Locate the cell with the specified text and output its [X, Y] center coordinate. 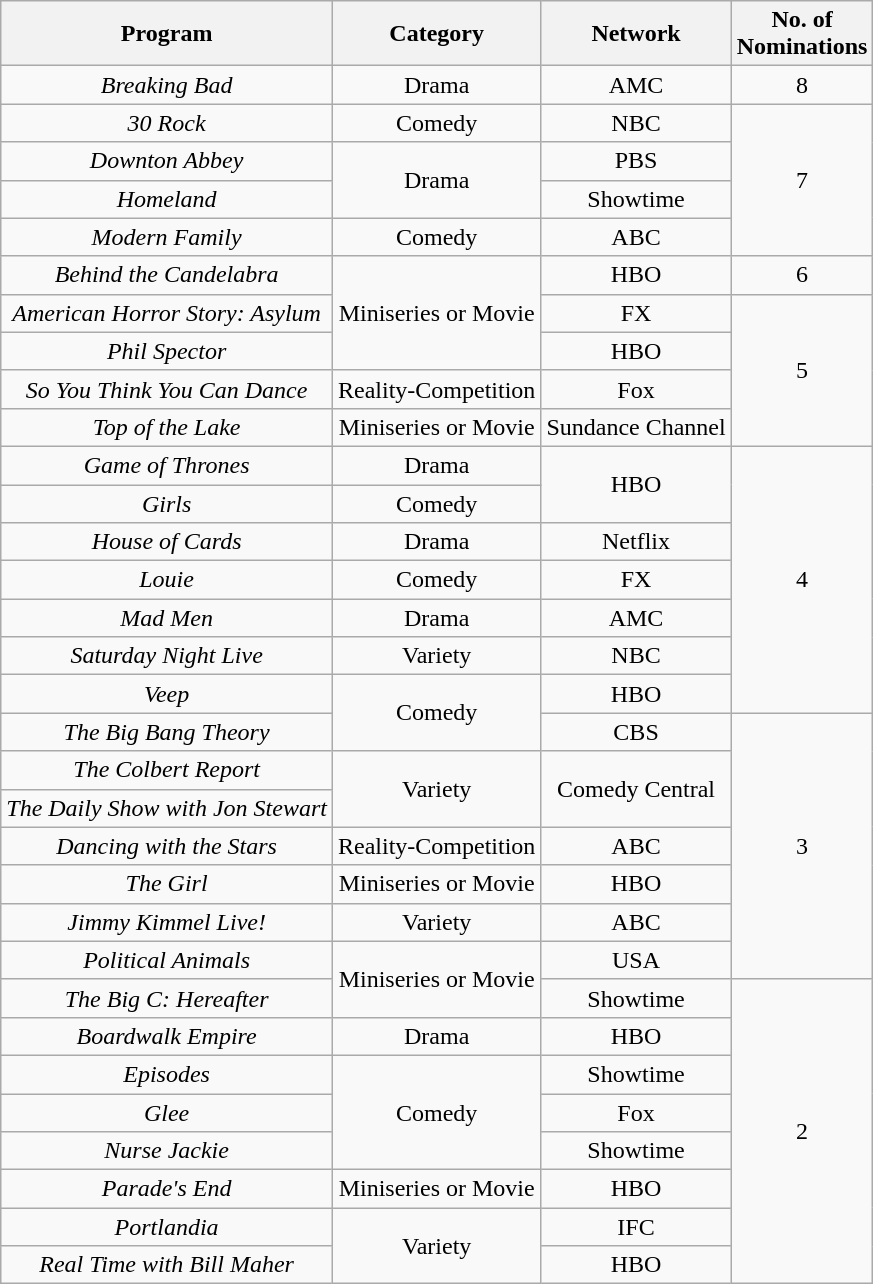
So You Think You Can Dance [167, 389]
Network [636, 34]
IFC [636, 1227]
Comedy Central [636, 789]
The Big C: Hereafter [167, 998]
No. ofNominations [802, 34]
Nurse Jackie [167, 1151]
Parade's End [167, 1189]
Girls [167, 503]
Glee [167, 1113]
Game of Thrones [167, 465]
Louie [167, 580]
Homeland [167, 199]
Dancing with the Stars [167, 846]
Portlandia [167, 1227]
Saturday Night Live [167, 656]
Sundance Channel [636, 427]
3 [802, 846]
Behind the Candelabra [167, 275]
USA [636, 960]
Veep [167, 694]
The Colbert Report [167, 770]
The Girl [167, 884]
The Daily Show with Jon Stewart [167, 808]
Political Animals [167, 960]
Category [436, 34]
30 Rock [167, 123]
Real Time with Bill Maher [167, 1265]
Episodes [167, 1074]
Phil Spector [167, 351]
Jimmy Kimmel Live! [167, 922]
Program [167, 34]
2 [802, 1131]
5 [802, 370]
7 [802, 180]
House of Cards [167, 542]
6 [802, 275]
Modern Family [167, 237]
PBS [636, 161]
Downton Abbey [167, 161]
Top of the Lake [167, 427]
Mad Men [167, 618]
The Big Bang Theory [167, 732]
4 [802, 579]
CBS [636, 732]
Netflix [636, 542]
Breaking Bad [167, 85]
American Horror Story: Asylum [167, 313]
Boardwalk Empire [167, 1036]
8 [802, 85]
